Return the (X, Y) coordinate for the center point of the cell that contains the specified text.  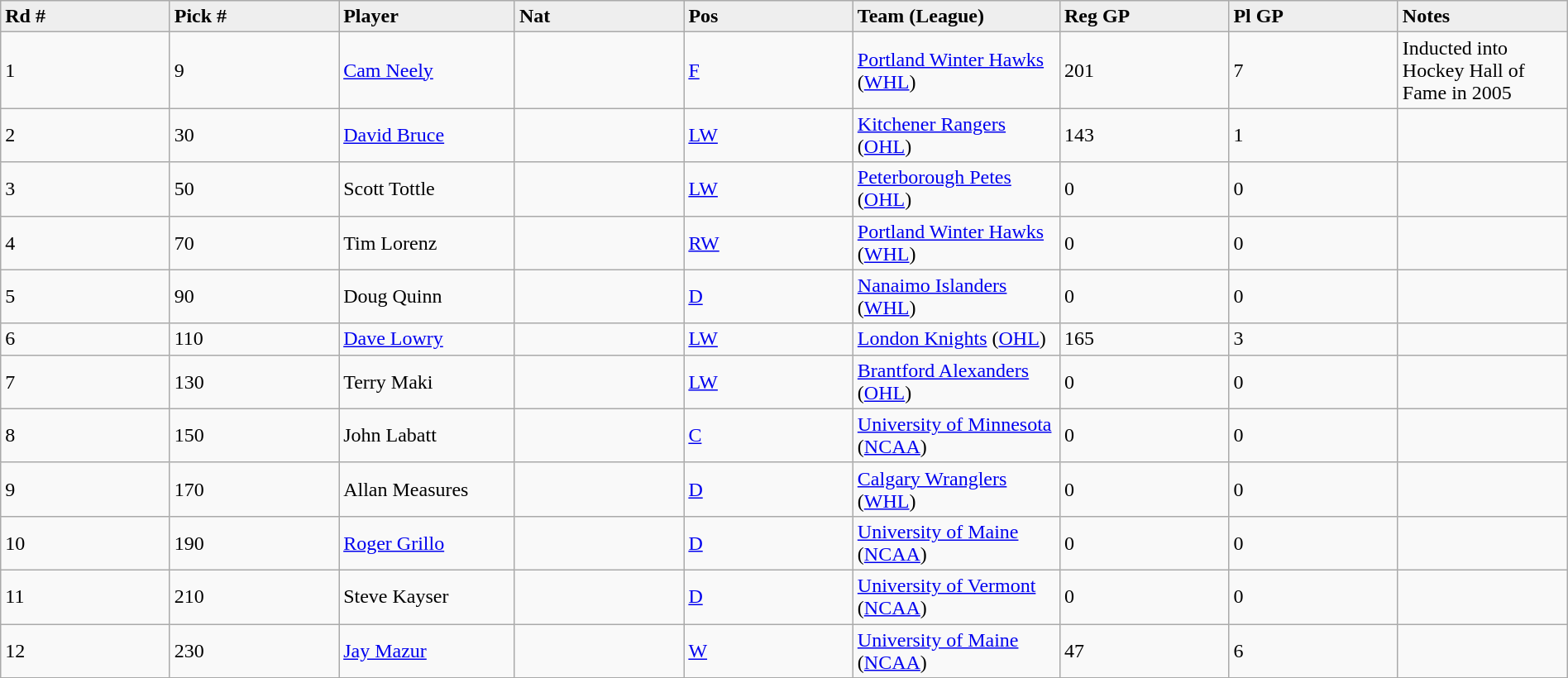
Player (427, 17)
190 (254, 542)
Notes (1482, 17)
Allan Measures (427, 489)
165 (1144, 339)
110 (254, 339)
10 (85, 542)
90 (254, 296)
Team (League) (956, 17)
Tim Lorenz (427, 243)
Inducted into Hockey Hall of Fame in 2005 (1482, 70)
John Labatt (427, 435)
F (768, 70)
Reg GP (1144, 17)
Peterborough Petes (OHL) (956, 189)
12 (85, 650)
50 (254, 189)
Brantford Alexanders (OHL) (956, 382)
2 (85, 136)
Rd # (85, 17)
47 (1144, 650)
130 (254, 382)
London Knights (OHL) (956, 339)
C (768, 435)
30 (254, 136)
Roger Grillo (427, 542)
W (768, 650)
Scott Tottle (427, 189)
Doug Quinn (427, 296)
5 (85, 296)
Nanaimo Islanders (WHL) (956, 296)
University of Vermont (NCAA) (956, 597)
210 (254, 597)
University of Minnesota (NCAA) (956, 435)
143 (1144, 136)
8 (85, 435)
4 (85, 243)
RW (768, 243)
Kitchener Rangers (OHL) (956, 136)
201 (1144, 70)
11 (85, 597)
Pick # (254, 17)
Dave Lowry (427, 339)
Nat (599, 17)
Terry Maki (427, 382)
Cam Neely (427, 70)
Steve Kayser (427, 597)
Pos (768, 17)
Calgary Wranglers (WHL) (956, 489)
Pl GP (1313, 17)
170 (254, 489)
Jay Mazur (427, 650)
David Bruce (427, 136)
150 (254, 435)
70 (254, 243)
230 (254, 650)
